For the text-containing cell, return its midpoint in (X, Y) coordinate format. 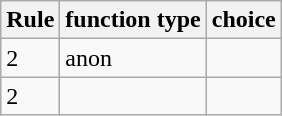
Rule (30, 20)
function type (133, 20)
anon (133, 58)
choice (244, 20)
